Return the (X, Y) coordinate for the center point of the cell that contains the specified text.  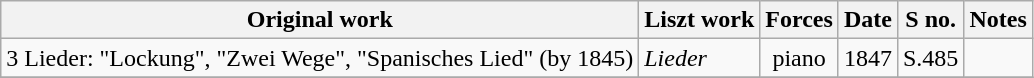
Date (868, 20)
S no. (930, 20)
Forces (800, 20)
Original work (320, 20)
3 Lieder: "Lockung", "Zwei Wege", "Spanisches Lied" (by 1845) (320, 58)
1847 (868, 58)
Notes (998, 20)
S.485 (930, 58)
Lieder (700, 58)
piano (800, 58)
Liszt work (700, 20)
